Identify which cell holds the provided text, then report its (x, y) central coordinate. 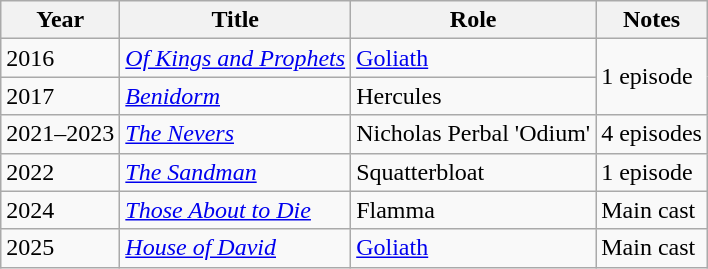
2024 (60, 210)
Title (236, 20)
4 episodes (652, 134)
Hercules (474, 96)
House of David (236, 248)
2025 (60, 248)
2022 (60, 172)
Flamma (474, 210)
Those About to Die (236, 210)
2017 (60, 96)
2021–2023 (60, 134)
Nicholas Perbal 'Odium' (474, 134)
The Sandman (236, 172)
The Nevers (236, 134)
Notes (652, 20)
Role (474, 20)
Benidorm (236, 96)
Squatterbloat (474, 172)
2016 (60, 58)
Year (60, 20)
Of Kings and Prophets (236, 58)
